Detect which cell encompasses the target text, then output its [x, y] center coordinate. 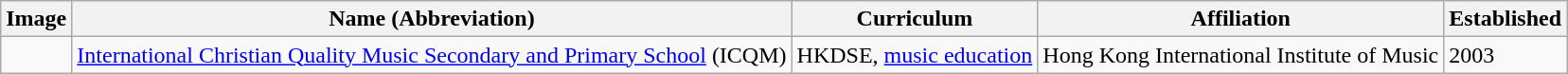
Image [36, 19]
2003 [1506, 55]
Hong Kong International Institute of Music [1240, 55]
Curriculum [915, 19]
Name (Abbreviation) [432, 19]
International Christian Quality Music Secondary and Primary School (ICQM) [432, 55]
HKDSE, music education [915, 55]
Established [1506, 19]
Affiliation [1240, 19]
